Return [X, Y] of the center of cell containing provided text 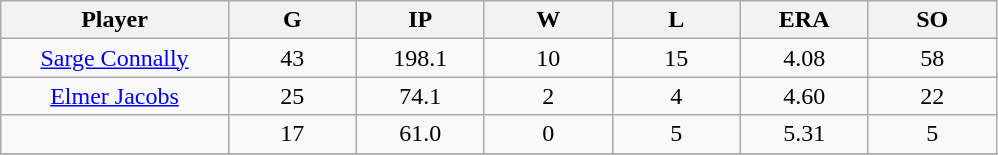
74.1 [420, 96]
0 [548, 134]
4 [676, 96]
25 [292, 96]
4.08 [804, 58]
Sarge Connally [115, 58]
61.0 [420, 134]
58 [932, 58]
ERA [804, 20]
W [548, 20]
22 [932, 96]
43 [292, 58]
SO [932, 20]
G [292, 20]
198.1 [420, 58]
IP [420, 20]
5.31 [804, 134]
Elmer Jacobs [115, 96]
15 [676, 58]
Player [115, 20]
L [676, 20]
4.60 [804, 96]
17 [292, 134]
10 [548, 58]
2 [548, 96]
